Identify which cell holds the provided text, then report its (x, y) central coordinate. 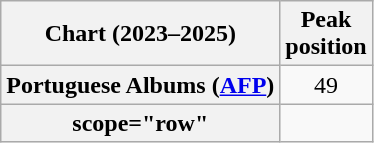
Portuguese Albums (AFP) (140, 85)
49 (326, 85)
Peakposition (326, 34)
scope="row" (140, 123)
Chart (2023–2025) (140, 34)
